For the text-containing cell, return its midpoint in (x, y) coordinate format. 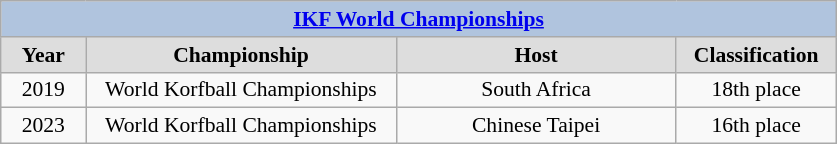
Host (536, 55)
Championship (241, 55)
18th place (756, 90)
2023 (44, 126)
Year (44, 55)
Classification (756, 55)
IKF World Championships (419, 19)
16th place (756, 126)
Chinese Taipei (536, 126)
South Africa (536, 90)
2019 (44, 90)
